For the text-containing cell, return its midpoint in (x, y) coordinate format. 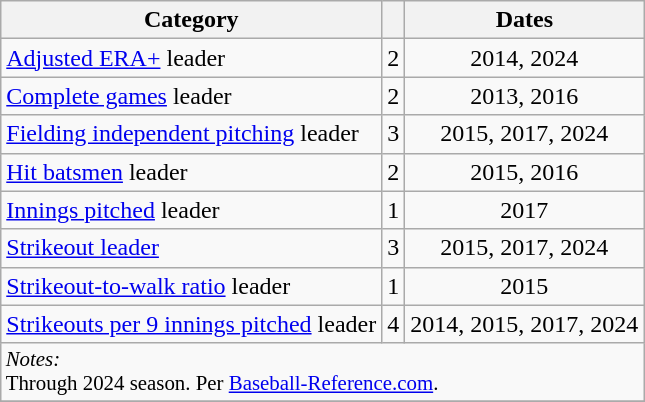
2015 (524, 286)
Notes: Through 2024 season. Per Baseball-Reference.com. (322, 372)
4 (394, 324)
Complete games leader (192, 96)
2017 (524, 210)
2015, 2016 (524, 172)
Category (192, 20)
Strikeouts per 9 innings pitched leader (192, 324)
Strikeout leader (192, 248)
Innings pitched leader (192, 210)
2013, 2016 (524, 96)
2014, 2015, 2017, 2024 (524, 324)
2014, 2024 (524, 58)
Fielding independent pitching leader (192, 134)
Adjusted ERA+ leader (192, 58)
Hit batsmen leader (192, 172)
Dates (524, 20)
Strikeout-to-walk ratio leader (192, 286)
